Search for the cell housing the specified text and yield its [x, y] center coordinate. 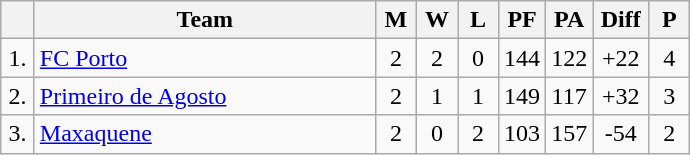
L [478, 20]
3 [670, 96]
2. [18, 96]
117 [570, 96]
103 [522, 134]
Maxaquene [204, 134]
+22 [621, 58]
149 [522, 96]
122 [570, 58]
PA [570, 20]
4 [670, 58]
P [670, 20]
Primeiro de Agosto [204, 96]
PF [522, 20]
-54 [621, 134]
Team [204, 20]
FC Porto [204, 58]
144 [522, 58]
M [396, 20]
3. [18, 134]
Diff [621, 20]
1. [18, 58]
157 [570, 134]
W [436, 20]
+32 [621, 96]
